Output the [X, Y] coordinate of the center of the cell containing the given text.  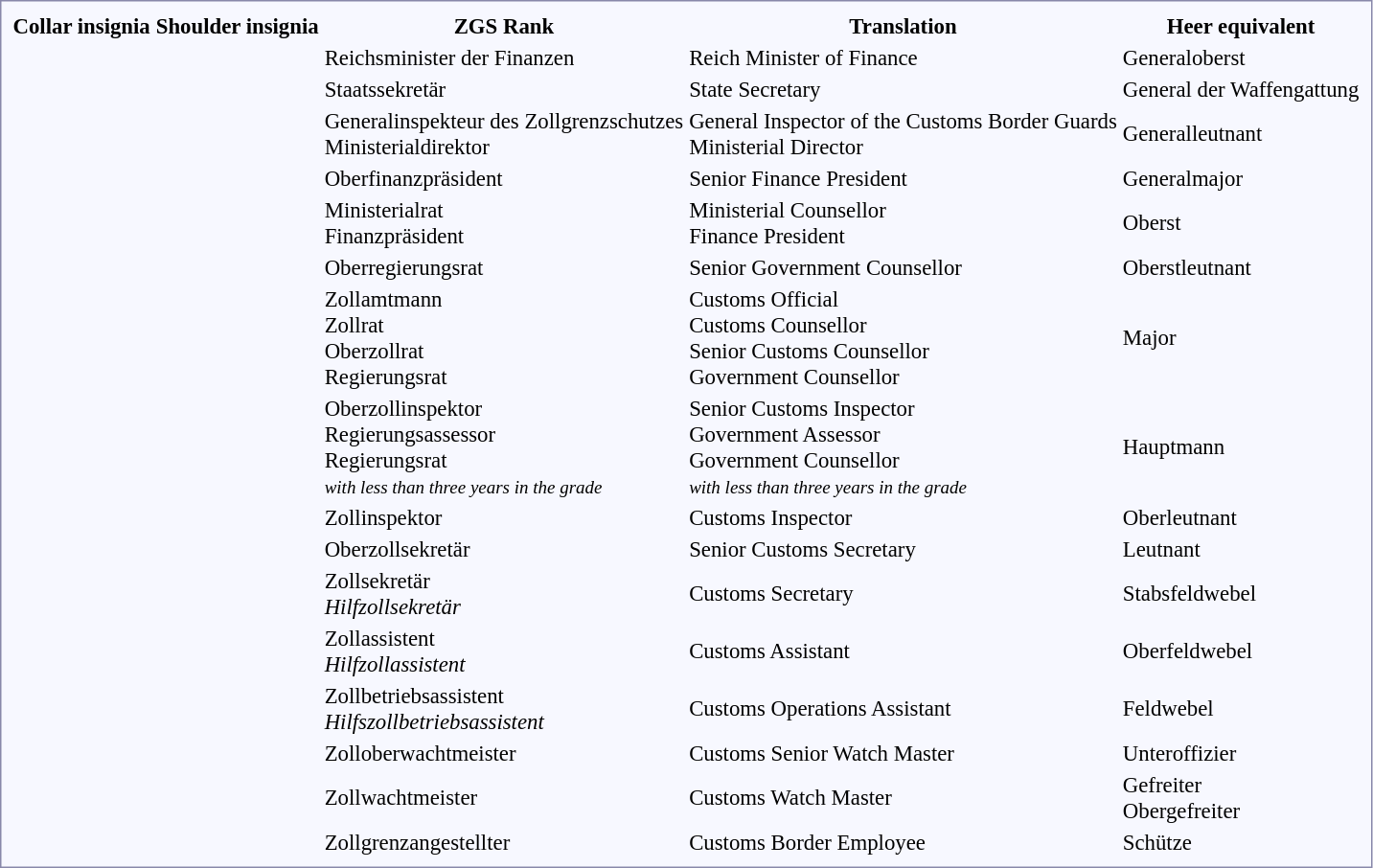
Customs OfficialCustoms CounsellorSenior Customs CounsellorGovernment Counsellor [904, 337]
Senior Customs InspectorGovernment AssessorGovernment Counsellorwith less than three years in the grade [904, 446]
ZollsekretärHilfzollsekretär [504, 594]
Staatssekretär [504, 89]
Oberstleutnant [1241, 267]
Customs Inspector [904, 517]
Senior Government Counsellor [904, 267]
Schütze [1241, 842]
Senior Customs Secretary [904, 549]
Oberfeldwebel [1241, 651]
Stabsfeldwebel [1241, 594]
MinisterialratFinanzpräsident [504, 222]
Oberleutnant [1241, 517]
ZollassistentHilfzollassistent [504, 651]
OberzollinspektorRegierungsassessorRegierungsratwith less than three years in the grade [504, 446]
Generaloberst [1241, 57]
Generalinspekteur des ZollgrenzschutzesMinisterialdirektor [504, 134]
State Secretary [904, 89]
Leutnant [1241, 549]
Translation [904, 26]
Oberst [1241, 222]
Customs Secretary [904, 594]
Zollgrenzangestellter [504, 842]
Oberfinanzpräsident [504, 178]
GefreiterObergefreiter [1241, 797]
Customs Assistant [904, 651]
General der Waffengattung [1241, 89]
Customs Operations Assistant [904, 709]
General Inspector of the Customs Border GuardsMinisterial Director [904, 134]
Zollwachtmeister [504, 797]
ZGS Rank [504, 26]
ZollbetriebsassistentHilfszollbetriebsassistent [504, 709]
Customs Border Employee [904, 842]
Zollinspektor [504, 517]
Generalmajor [1241, 178]
Ministerial CounsellorFinance President [904, 222]
Shoulder insignia [238, 26]
Unteroffizier [1241, 753]
Reichsminister der Finanzen [504, 57]
Major [1241, 337]
Customs Senior Watch Master [904, 753]
Zolloberwachtmeister [504, 753]
Hauptmann [1241, 446]
Reich Minister of Finance [904, 57]
ZollamtmannZollratOberzollratRegierungsrat [504, 337]
Generalleutnant [1241, 134]
Feldwebel [1241, 709]
Oberregierungsrat [504, 267]
Senior Finance President [904, 178]
Collar insignia [81, 26]
Customs Watch Master [904, 797]
Heer equivalent [1241, 26]
Oberzollsekretär [504, 549]
